Identify which cell holds the provided text, then report its (X, Y) central coordinate. 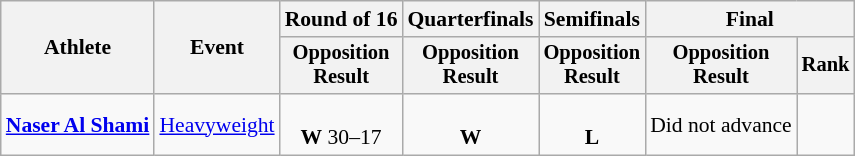
L (592, 124)
W (471, 124)
Quarterfinals (471, 19)
Final (750, 19)
Round of 16 (342, 19)
Rank (826, 66)
Athlete (78, 48)
Event (216, 48)
Did not advance (721, 124)
Heavyweight (216, 124)
W 30–17 (342, 124)
Naser Al Shami (78, 124)
Semifinals (592, 19)
